Determine the [X, Y] coordinate at the center of the cell enclosing the given text.  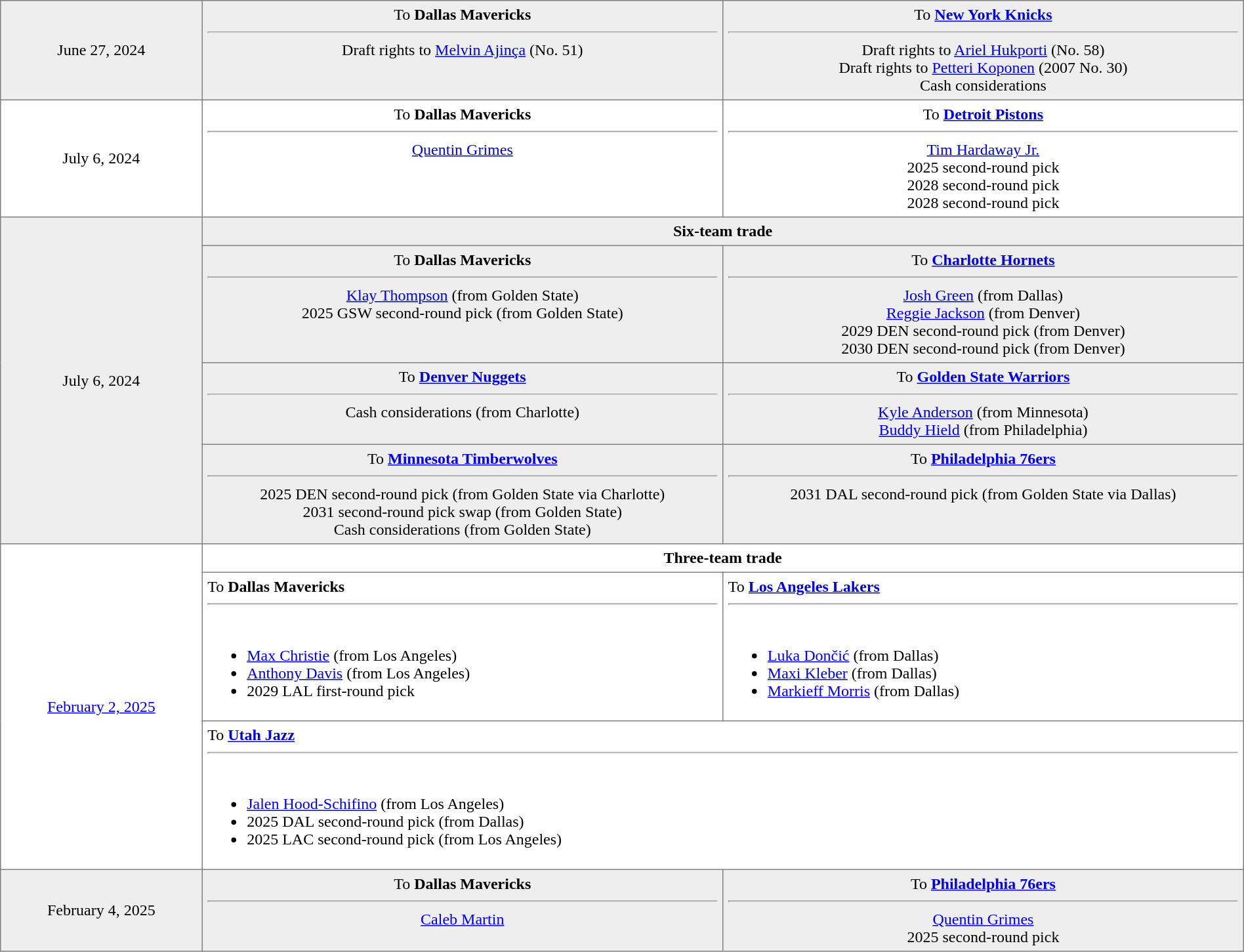
Three-team trade [723, 558]
To Dallas MavericksDraft rights to Melvin Ajinça (No. 51) [463, 51]
To Philadelphia 76ers2031 DAL second-round pick (from Golden State via Dallas) [984, 494]
To Dallas MavericksMax Christie (from Los Angeles)Anthony Davis (from Los Angeles)2029 LAL first-round pick [463, 646]
To Los Angeles LakersLuka Dončić (from Dallas)Maxi Kleber (from Dallas)Markieff Morris (from Dallas) [984, 646]
To New York KnicksDraft rights to Ariel Hukporti (No. 58)Draft rights to Petteri Koponen (2007 No. 30)Cash considerations [984, 51]
February 2, 2025 [101, 707]
To Dallas MavericksQuentin Grimes [463, 158]
To Detroit PistonsTim Hardaway Jr.2025 second-round pick2028 second-round pick2028 second-round pick [984, 158]
To Utah JazzJalen Hood-Schifino (from Los Angeles)2025 DAL second-round pick (from Dallas)2025 LAC second-round pick (from Los Angeles) [723, 795]
To Dallas MavericksCaleb Martin [463, 910]
To Golden State WarriorsKyle Anderson (from Minnesota)Buddy Hield (from Philadelphia) [984, 404]
June 27, 2024 [101, 51]
Six-team trade [723, 232]
To Dallas MavericksKlay Thompson (from Golden State)2025 GSW second-round pick (from Golden State) [463, 304]
February 4, 2025 [101, 910]
To Denver NuggetsCash considerations (from Charlotte) [463, 404]
To Philadelphia 76ersQuentin Grimes2025 second-round pick [984, 910]
